Determine the (X, Y) coordinate at the center of the cell enclosing the given text.  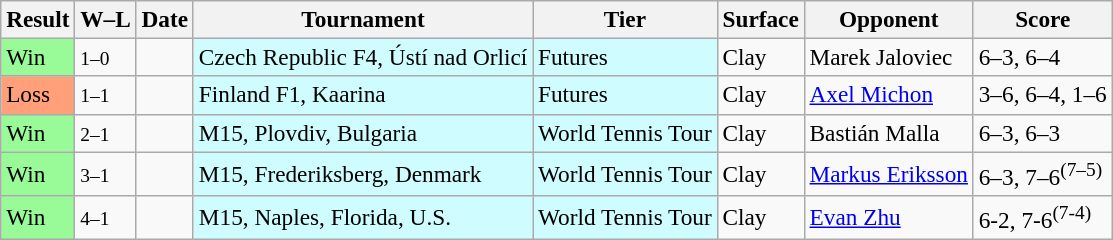
Score (1042, 19)
3–1 (106, 173)
4–1 (106, 217)
6–3, 6–4 (1042, 57)
Markus Eriksson (888, 173)
Opponent (888, 19)
M15, Naples, Florida, U.S. (362, 217)
2–1 (106, 133)
Finland F1, Kaarina (362, 95)
Date (164, 19)
M15, Frederiksberg, Denmark (362, 173)
1–0 (106, 57)
1–1 (106, 95)
3–6, 6–4, 1–6 (1042, 95)
6–3, 7–6(7–5) (1042, 173)
6-2, 7-6(7-4) (1042, 217)
Axel Michon (888, 95)
M15, Plovdiv, Bulgaria (362, 133)
W–L (106, 19)
Result (38, 19)
Evan Zhu (888, 217)
6–3, 6–3 (1042, 133)
Tier (626, 19)
Czech Republic F4, Ústí nad Orlicí (362, 57)
Bastián Malla (888, 133)
Loss (38, 95)
Tournament (362, 19)
Marek Jaloviec (888, 57)
Surface (760, 19)
